Capture the cell that displays the provided text and extract its [X, Y] central coordinate. 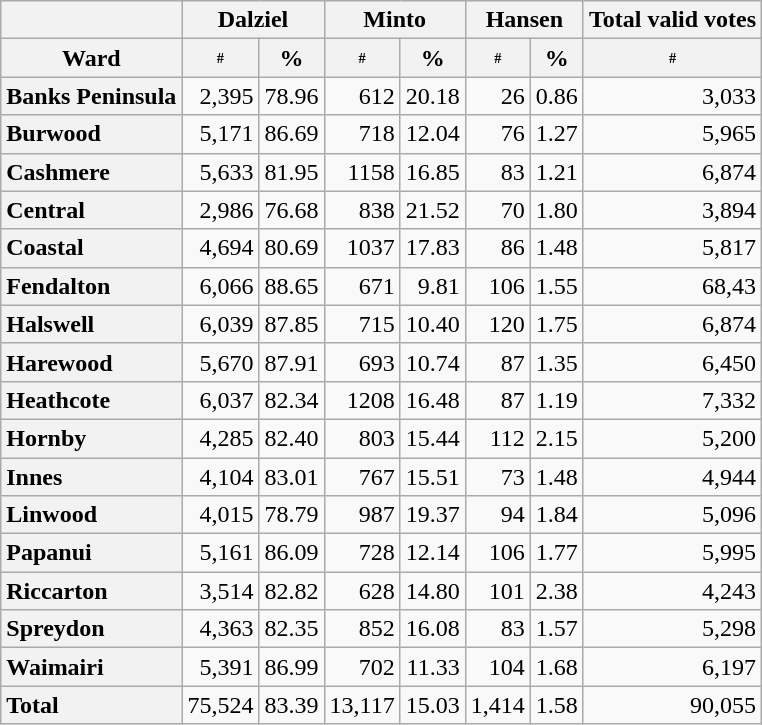
3,894 [672, 210]
112 [498, 438]
5,817 [672, 248]
68,43 [672, 286]
86.09 [292, 553]
87.85 [292, 324]
83.39 [292, 705]
718 [362, 134]
16.48 [432, 400]
6,039 [220, 324]
1037 [362, 248]
767 [362, 477]
12.14 [432, 553]
Burwood [92, 134]
852 [362, 629]
70 [498, 210]
88.65 [292, 286]
Innes [92, 477]
1,414 [498, 705]
4,363 [220, 629]
Linwood [92, 515]
2.15 [556, 438]
1.58 [556, 705]
83.01 [292, 477]
78.79 [292, 515]
2,986 [220, 210]
13,117 [362, 705]
86 [498, 248]
5,096 [672, 515]
82.40 [292, 438]
Minto [394, 20]
0.86 [556, 96]
1.21 [556, 172]
Papanui [92, 553]
3,514 [220, 591]
17.83 [432, 248]
Dalziel [253, 20]
94 [498, 515]
19.37 [432, 515]
838 [362, 210]
76.68 [292, 210]
5,391 [220, 667]
1.75 [556, 324]
15.03 [432, 705]
Spreydon [92, 629]
120 [498, 324]
86.99 [292, 667]
1.68 [556, 667]
4,104 [220, 477]
6,197 [672, 667]
Riccarton [92, 591]
1.19 [556, 400]
75,524 [220, 705]
1.84 [556, 515]
16.08 [432, 629]
671 [362, 286]
5,965 [672, 134]
Hansen [524, 20]
3,033 [672, 96]
5,633 [220, 172]
10.40 [432, 324]
4,015 [220, 515]
Banks Peninsula [92, 96]
6,037 [220, 400]
7,332 [672, 400]
78.96 [292, 96]
82.35 [292, 629]
Harewood [92, 362]
16.85 [432, 172]
5,670 [220, 362]
Cashmere [92, 172]
803 [362, 438]
82.82 [292, 591]
82.34 [292, 400]
5,161 [220, 553]
5,171 [220, 134]
12.04 [432, 134]
14.80 [432, 591]
4,694 [220, 248]
11.33 [432, 667]
Ward [92, 58]
73 [498, 477]
1.27 [556, 134]
76 [498, 134]
715 [362, 324]
628 [362, 591]
6,066 [220, 286]
Fendalton [92, 286]
104 [498, 667]
4,285 [220, 438]
4,243 [672, 591]
2,395 [220, 96]
87.91 [292, 362]
4,944 [672, 477]
81.95 [292, 172]
702 [362, 667]
15.51 [432, 477]
5,298 [672, 629]
Coastal [92, 248]
5,200 [672, 438]
693 [362, 362]
Hornby [92, 438]
728 [362, 553]
90,055 [672, 705]
9.81 [432, 286]
101 [498, 591]
612 [362, 96]
1.35 [556, 362]
Total [92, 705]
Waimairi [92, 667]
1.80 [556, 210]
Heathcote [92, 400]
6,450 [672, 362]
Total valid votes [672, 20]
1.57 [556, 629]
1158 [362, 172]
21.52 [432, 210]
1.77 [556, 553]
15.44 [432, 438]
80.69 [292, 248]
Central [92, 210]
26 [498, 96]
20.18 [432, 96]
5,995 [672, 553]
2.38 [556, 591]
86.69 [292, 134]
Halswell [92, 324]
1.55 [556, 286]
987 [362, 515]
1208 [362, 400]
10.74 [432, 362]
